Detect which cell encompasses the target text, then output its (X, Y) center coordinate. 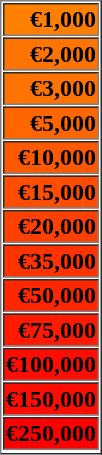
€2,000 (51, 54)
€5,000 (51, 122)
€15,000 (51, 192)
€35,000 (51, 260)
€3,000 (51, 88)
€1,000 (51, 20)
€250,000 (51, 434)
€10,000 (51, 158)
€20,000 (51, 226)
€100,000 (51, 364)
€50,000 (51, 296)
€150,000 (51, 398)
€75,000 (51, 330)
